For the text-containing cell, return its midpoint in [x, y] coordinate format. 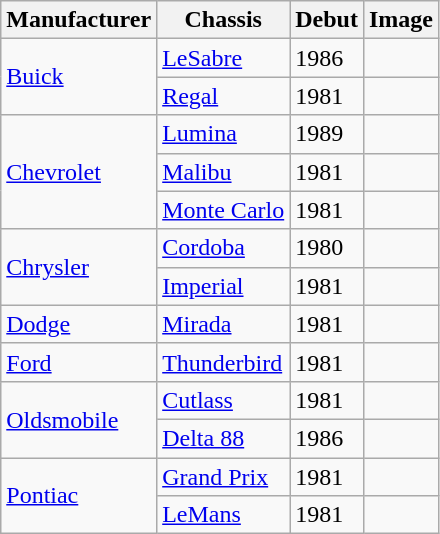
Regal [224, 96]
1989 [327, 134]
Cutlass [224, 400]
Grand Prix [224, 477]
Buick [79, 77]
Lumina [224, 134]
Chassis [224, 20]
LeMans [224, 515]
Imperial [224, 286]
LeSabre [224, 58]
Monte Carlo [224, 210]
Dodge [79, 324]
Manufacturer [79, 20]
Thunderbird [224, 362]
Debut [327, 20]
Oldsmobile [79, 419]
Malibu [224, 172]
Image [400, 20]
Cordoba [224, 248]
Delta 88 [224, 438]
Chrysler [79, 267]
Chevrolet [79, 172]
Ford [79, 362]
Mirada [224, 324]
Pontiac [79, 496]
1980 [327, 248]
